Detect which cell encompasses the target text, then output its (x, y) center coordinate. 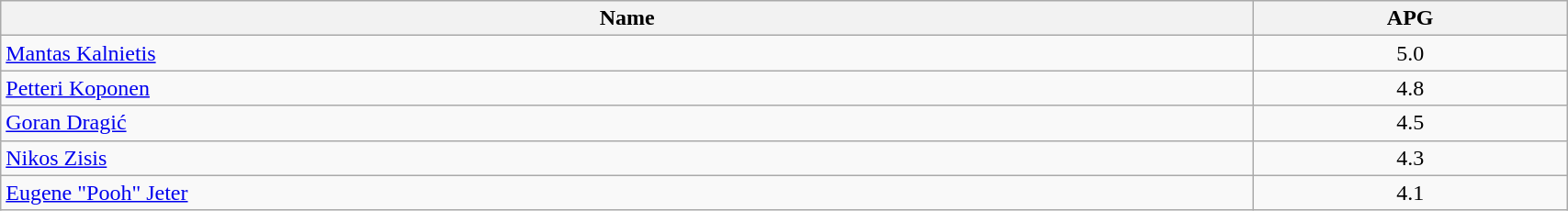
Mantas Kalnietis (627, 53)
Goran Dragić (627, 123)
4.5 (1411, 123)
APG (1411, 18)
5.0 (1411, 53)
Name (627, 18)
4.1 (1411, 193)
4.8 (1411, 88)
Nikos Zisis (627, 158)
Eugene "Pooh" Jeter (627, 193)
Petteri Koponen (627, 88)
4.3 (1411, 158)
